Return [X, Y] of the center of cell containing provided text 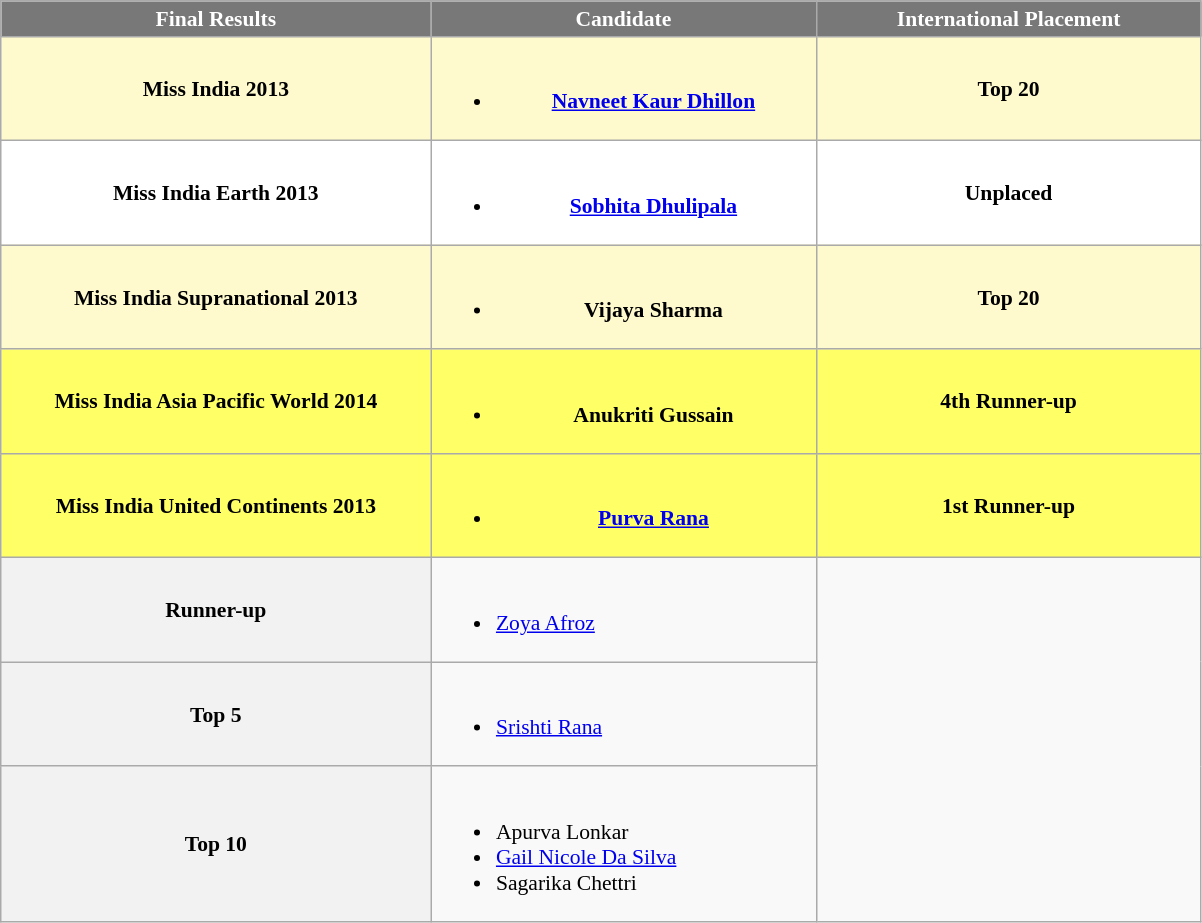
Purva Rana [624, 506]
1st Runner-up [1008, 506]
Zoya Afroz [624, 610]
Miss India Supranational 2013 [216, 297]
Miss India Asia Pacific World 2014 [216, 402]
Anukriti Gussain [624, 402]
Top 5 [216, 715]
Runner-up [216, 610]
Miss India Earth 2013 [216, 193]
Srishti Rana [624, 715]
Navneet Kaur Dhillon [624, 89]
Unplaced [1008, 193]
Top 10 [216, 844]
Miss India United Continents 2013 [216, 506]
International Placement [1008, 19]
Apurva LonkarGail Nicole Da SilvaSagarika Chettri [624, 844]
Miss India 2013 [216, 89]
Vijaya Sharma [624, 297]
Final Results [216, 19]
4th Runner-up [1008, 402]
Candidate [624, 19]
Sobhita Dhulipala [624, 193]
